Find where the given text appears and provide that cell's center as [X, Y] coordinate. 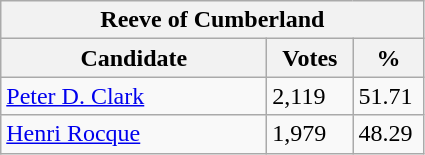
2,119 [310, 96]
Reeve of Cumberland [212, 20]
% [388, 58]
1,979 [310, 134]
Henri Rocque [134, 134]
Peter D. Clark [134, 96]
Votes [310, 58]
Candidate [134, 58]
48.29 [388, 134]
51.71 [388, 96]
